Pinpoint the cell where the given text exists, returning its [X, Y] midpoint coordinate. 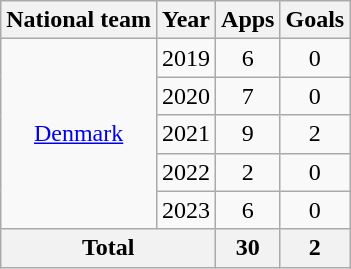
National team [79, 20]
9 [248, 134]
30 [248, 248]
Goals [315, 20]
Apps [248, 20]
2022 [186, 172]
Year [186, 20]
2019 [186, 58]
7 [248, 96]
2021 [186, 134]
Denmark [79, 134]
2023 [186, 210]
Total [108, 248]
2020 [186, 96]
